Return [X, Y] of the center of cell containing provided text 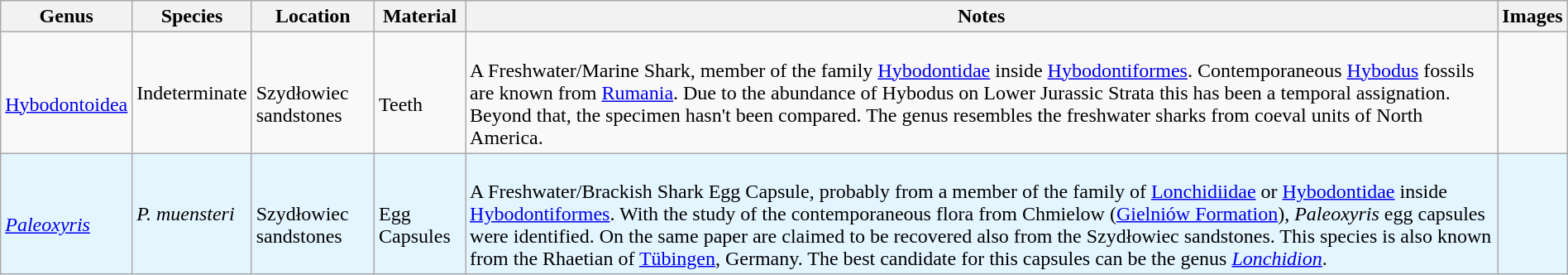
Images [1532, 17]
Genus [66, 17]
P. muensteri [192, 214]
Indeterminate [192, 93]
Egg Capsules [420, 214]
Paleoxyris [66, 214]
Location [313, 17]
Notes [982, 17]
Species [192, 17]
Teeth [420, 93]
Material [420, 17]
Hybodontoidea [66, 93]
